Pinpoint the cell where the given text exists, returning its (x, y) midpoint coordinate. 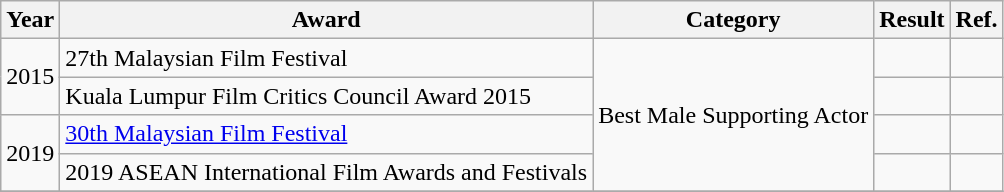
Best Male Supporting Actor (734, 115)
Category (734, 20)
Ref. (976, 20)
2019 ASEAN International Film Awards and Festivals (326, 172)
30th Malaysian Film Festival (326, 134)
2019 (30, 153)
Year (30, 20)
Award (326, 20)
27th Malaysian Film Festival (326, 58)
Kuala Lumpur Film Critics Council Award 2015 (326, 96)
Result (912, 20)
2015 (30, 77)
